Identify which cell holds the provided text, then report its [x, y] central coordinate. 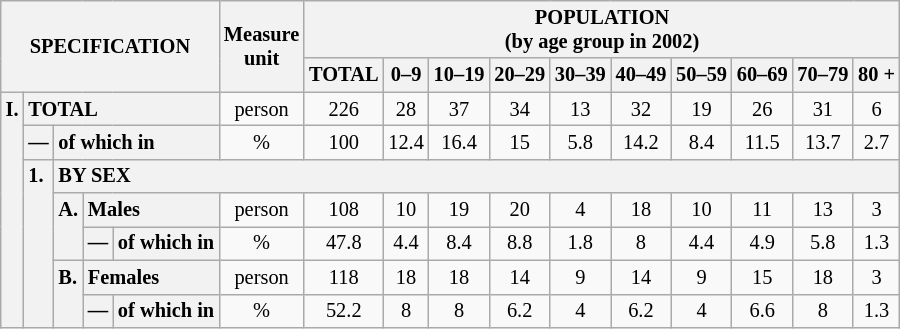
40–49 [642, 75]
226 [344, 109]
4.9 [762, 243]
80 + [876, 75]
A. [68, 226]
37 [460, 109]
0–9 [406, 75]
52.2 [344, 311]
13.7 [824, 142]
SPECIFICATION [110, 46]
31 [824, 109]
108 [344, 210]
1.8 [580, 243]
POPULATION (by age group in 2002) [602, 29]
Males [151, 210]
100 [344, 142]
14.2 [642, 142]
70–79 [824, 75]
I. [12, 210]
6.6 [762, 311]
20–29 [520, 75]
60–69 [762, 75]
BY SEX [477, 176]
Measure unit [262, 46]
Females [151, 277]
20 [520, 210]
47.8 [344, 243]
11 [762, 210]
11.5 [762, 142]
6 [876, 109]
16.4 [460, 142]
118 [344, 277]
12.4 [406, 142]
8.8 [520, 243]
34 [520, 109]
28 [406, 109]
1. [38, 243]
50–59 [702, 75]
32 [642, 109]
30–39 [580, 75]
2.7 [876, 142]
26 [762, 109]
B. [68, 294]
10–19 [460, 75]
